Determine the (x, y) coordinate at the center of the cell enclosing the given text.  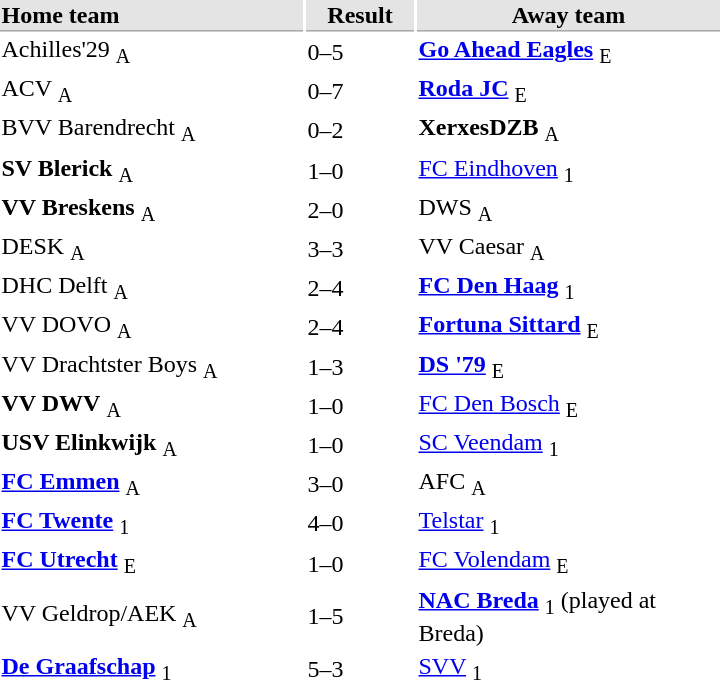
NAC Breda 1 (played at Breda) (568, 616)
Telstar 1 (568, 524)
FC Eindhoven 1 (568, 170)
USV Elinkwijk A (152, 445)
SC Veendam 1 (568, 445)
VV Caesar A (568, 249)
BVV Barendrecht A (152, 131)
3–0 (360, 485)
AFC A (568, 485)
VV Drachtster Boys A (152, 367)
Achilles'29 A (152, 52)
ACV A (152, 92)
Go Ahead Eagles E (568, 52)
Roda JC E (568, 92)
Away team (568, 16)
VV DOVO A (152, 327)
2–0 (360, 210)
FC Den Haag 1 (568, 288)
Result (360, 16)
FC Den Bosch E (568, 406)
DHC Delft A (152, 288)
VV Breskens A (152, 210)
0–7 (360, 92)
VV Geldrop/AEK A (152, 616)
1–5 (360, 616)
DWS A (568, 210)
FC Utrecht E (152, 563)
3–3 (360, 249)
Fortuna Sittard E (568, 327)
0–5 (360, 52)
XerxesDZB A (568, 131)
1–3 (360, 367)
FC Twente 1 (152, 524)
SV Blerick A (152, 170)
DESK A (152, 249)
4–0 (360, 524)
DS '79 E (568, 367)
Home team (152, 16)
0–2 (360, 131)
FC Volendam E (568, 563)
FC Emmen A (152, 485)
VV DWV A (152, 406)
